Pinpoint the cell where the given text exists, returning its (x, y) midpoint coordinate. 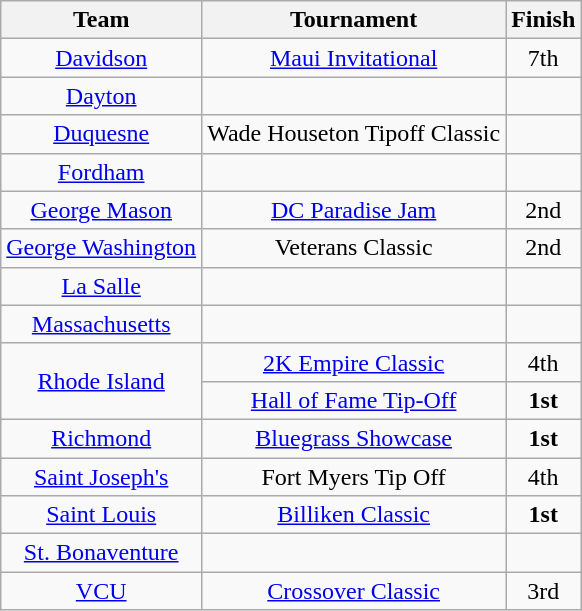
DC Paradise Jam (354, 210)
Hall of Fame Tip-Off (354, 400)
Billiken Classic (354, 515)
3rd (544, 591)
Crossover Classic (354, 591)
George Washington (102, 248)
Dayton (102, 96)
Saint Joseph's (102, 477)
Duquesne (102, 134)
7th (544, 58)
Tournament (354, 20)
Saint Louis (102, 515)
2K Empire Classic (354, 362)
Fort Myers Tip Off (354, 477)
St. Bonaventure (102, 553)
Richmond (102, 438)
La Salle (102, 286)
Davidson (102, 58)
Veterans Classic (354, 248)
VCU (102, 591)
Massachusetts (102, 324)
Team (102, 20)
Bluegrass Showcase (354, 438)
Fordham (102, 172)
Finish (544, 20)
George Mason (102, 210)
Wade Houseton Tipoff Classic (354, 134)
Maui Invitational (354, 58)
Rhode Island (102, 381)
